Return the (x, y) coordinate for the center point of the cell that contains the specified text.  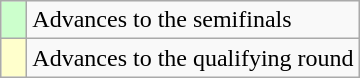
Advances to the semifinals (193, 20)
Advances to the qualifying round (193, 58)
